Output the (X, Y) coordinate of the center of the cell containing the given text.  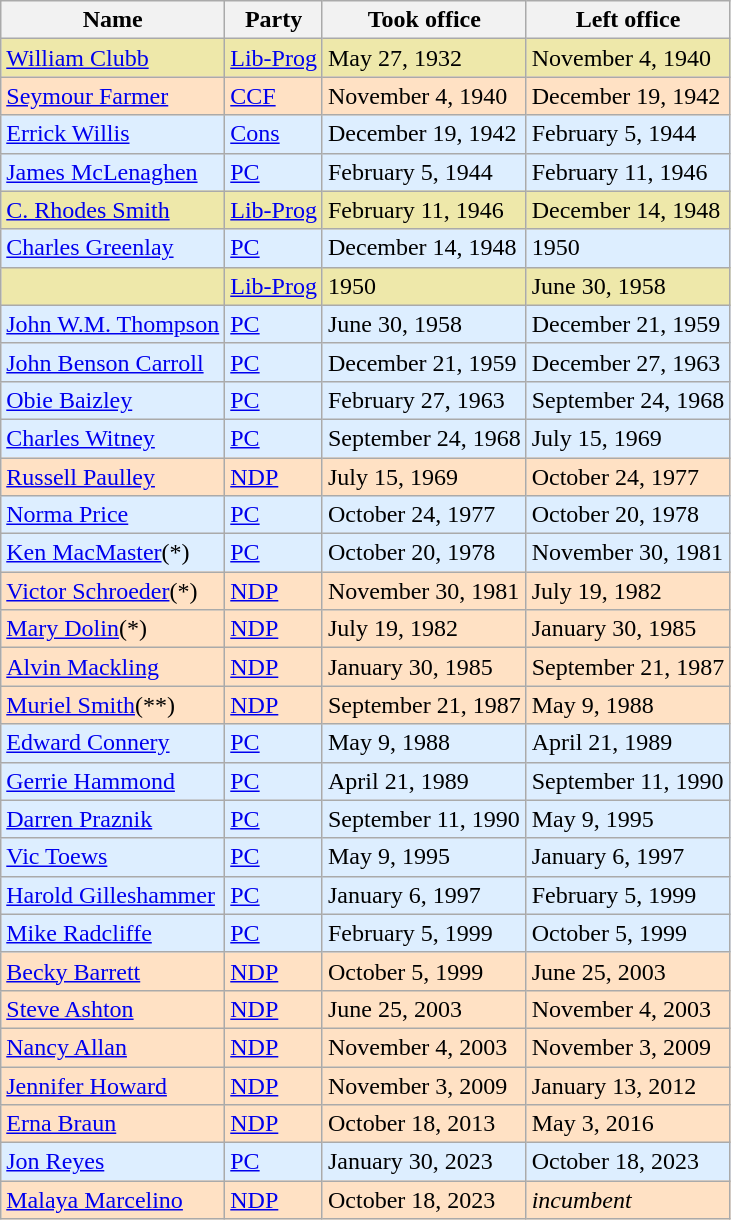
Malaya Marcelino (113, 1200)
Becky Barrett (113, 971)
John Benson Carroll (113, 362)
Charles Witney (113, 438)
Vic Toews (113, 857)
Name (113, 20)
Jennifer Howard (113, 1085)
CCF (274, 96)
Jon Reyes (113, 1162)
October 18, 2013 (424, 1124)
C. Rhodes Smith (113, 210)
Darren Praznik (113, 819)
John W.M. Thompson (113, 324)
Charles Greenlay (113, 248)
James McLenaghen (113, 172)
Harold Gilleshammer (113, 895)
Erna Braun (113, 1124)
January 13, 2012 (628, 1085)
Russell Paulley (113, 477)
Norma Price (113, 515)
Seymour Farmer (113, 96)
May 27, 1932 (424, 58)
December 27, 1963 (628, 362)
Obie Baizley (113, 400)
Mike Radcliffe (113, 933)
January 30, 2023 (424, 1162)
Cons (274, 134)
Nancy Allan (113, 1047)
Steve Ashton (113, 1009)
Muriel Smith(**) (113, 705)
February 27, 1963 (424, 400)
Mary Dolin(*) (113, 629)
Gerrie Hammond (113, 781)
Errick Willis (113, 134)
Ken MacMaster(*) (113, 553)
Left office (628, 20)
Alvin Mackling (113, 667)
William Clubb (113, 58)
Party (274, 20)
Victor Schroeder(*) (113, 591)
Took office (424, 20)
May 3, 2016 (628, 1124)
Edward Connery (113, 743)
incumbent (628, 1200)
